From the cell containing the given text, extract its center point as (X, Y) coordinate. 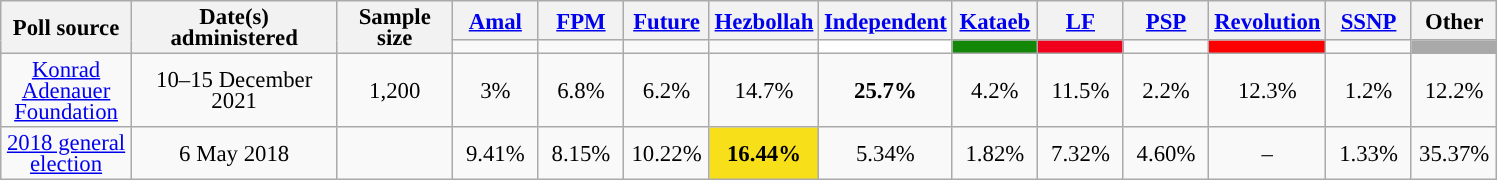
1.2% (1369, 91)
1,200 (395, 91)
FPM (581, 20)
2018 general election (66, 154)
Revolution (1268, 20)
Date(s) administered (234, 28)
8.15% (581, 154)
5.34% (886, 154)
25.7% (886, 91)
3% (496, 91)
11.5% (1081, 91)
9.41% (496, 154)
35.37% (1454, 154)
7.32% (1081, 154)
Hezbollah (764, 20)
6 May 2018 (234, 154)
10–15 December 2021 (234, 91)
Poll source (66, 28)
1.82% (995, 154)
Independent (886, 20)
10.22% (667, 154)
16.44% (764, 154)
LF (1081, 20)
4.2% (995, 91)
14.7% (764, 91)
Kataeb (995, 20)
Other (1454, 20)
Future (667, 20)
Konrad Adenauer Foundation (66, 91)
2.2% (1166, 91)
4.60% (1166, 154)
SSNP (1369, 20)
Sample size (395, 28)
Amal (496, 20)
6.2% (667, 91)
12.3% (1268, 91)
1.33% (1369, 154)
6.8% (581, 91)
– (1268, 154)
12.2% (1454, 91)
PSP (1166, 20)
